From the cell containing the given text, extract its center point as [X, Y] coordinate. 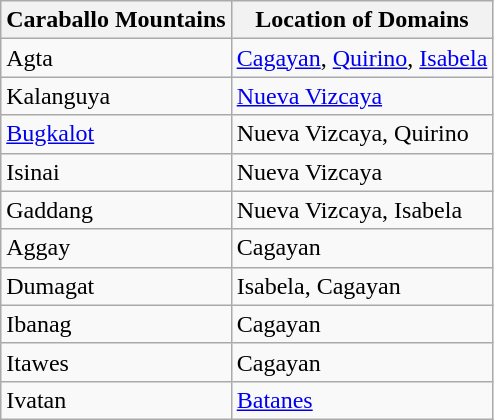
Isabela, Cagayan [362, 286]
Batanes [362, 400]
Caraballo Mountains [116, 20]
Nueva Vizcaya, Quirino [362, 134]
Itawes [116, 362]
Location of Domains [362, 20]
Nueva Vizcaya, Isabela [362, 210]
Cagayan, Quirino, Isabela [362, 58]
Dumagat [116, 286]
Gaddang [116, 210]
Kalanguya [116, 96]
Agta [116, 58]
Aggay [116, 248]
Ivatan [116, 400]
Bugkalot [116, 134]
Ibanag [116, 324]
Isinai [116, 172]
